For the text-containing cell, return its midpoint in (X, Y) coordinate format. 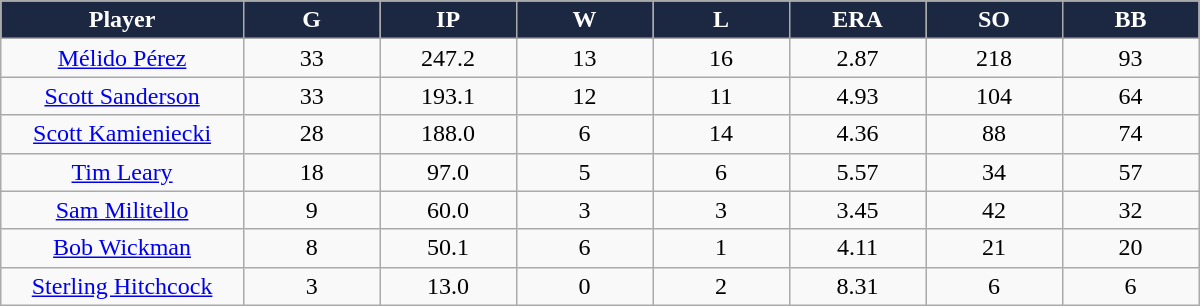
8 (311, 248)
21 (994, 248)
193.1 (448, 96)
188.0 (448, 134)
88 (994, 134)
BB (1130, 20)
8.31 (857, 286)
218 (994, 58)
14 (721, 134)
5.57 (857, 172)
64 (1130, 96)
Sterling Hitchcock (122, 286)
28 (311, 134)
20 (1130, 248)
12 (584, 96)
93 (1130, 58)
104 (994, 96)
G (311, 20)
42 (994, 210)
13.0 (448, 286)
60.0 (448, 210)
16 (721, 58)
2 (721, 286)
Tim Leary (122, 172)
Scott Kamieniecki (122, 134)
L (721, 20)
Mélido Pérez (122, 58)
5 (584, 172)
IP (448, 20)
W (584, 20)
13 (584, 58)
2.87 (857, 58)
247.2 (448, 58)
1 (721, 248)
18 (311, 172)
Sam Militello (122, 210)
Bob Wickman (122, 248)
SO (994, 20)
Scott Sanderson (122, 96)
4.36 (857, 134)
50.1 (448, 248)
3.45 (857, 210)
4.11 (857, 248)
11 (721, 96)
57 (1130, 172)
Player (122, 20)
0 (584, 286)
74 (1130, 134)
32 (1130, 210)
9 (311, 210)
4.93 (857, 96)
97.0 (448, 172)
ERA (857, 20)
34 (994, 172)
